Capture the cell that displays the provided text and extract its [X, Y] central coordinate. 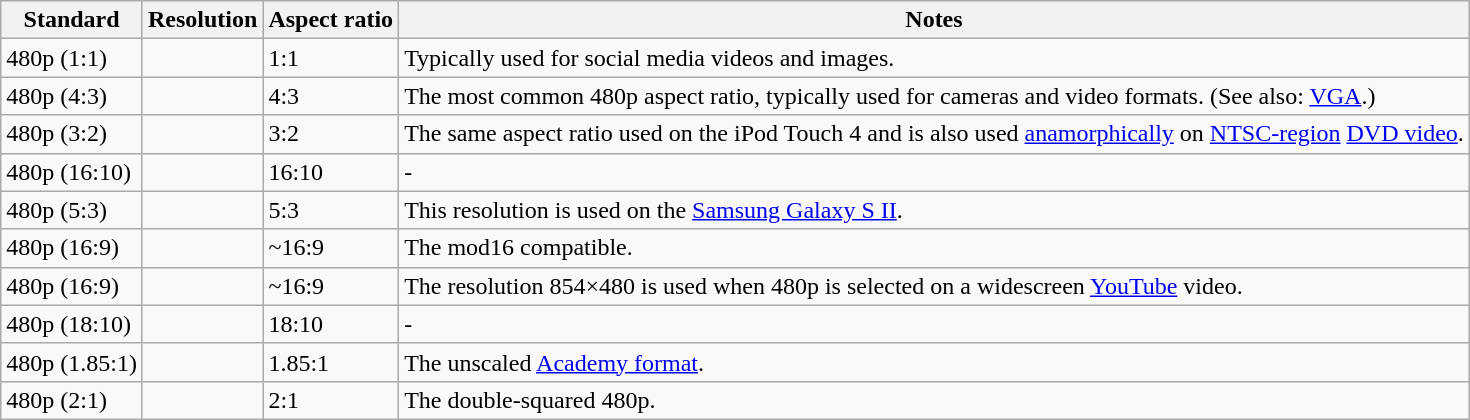
1:1 [331, 58]
480p (18:10) [72, 324]
480p (16:10) [72, 172]
16:10 [331, 172]
2:1 [331, 400]
5:3 [331, 210]
Aspect ratio [331, 20]
The resolution 854×480 is used when 480p is selected on a widescreen YouTube video. [934, 286]
480p (5:3) [72, 210]
The double-squared 480p. [934, 400]
The most common 480p aspect ratio, typically used for cameras and video formats. (See also: VGA.) [934, 96]
This resolution is used on the Samsung Galaxy S II. [934, 210]
The mod16 compatible. [934, 248]
Notes [934, 20]
18:10 [331, 324]
Typically used for social media videos and images. [934, 58]
1.85:1 [331, 362]
480p (4:3) [72, 96]
3:2 [331, 134]
The unscaled Academy format. [934, 362]
4:3 [331, 96]
Resolution [202, 20]
480p (2:1) [72, 400]
Standard [72, 20]
480p (3:2) [72, 134]
480p (1.85:1) [72, 362]
The same aspect ratio used on the iPod Touch 4 and is also used anamorphically on NTSC-region DVD video. [934, 134]
480p (1:1) [72, 58]
